Output the [X, Y] coordinate of the center of the cell containing the given text.  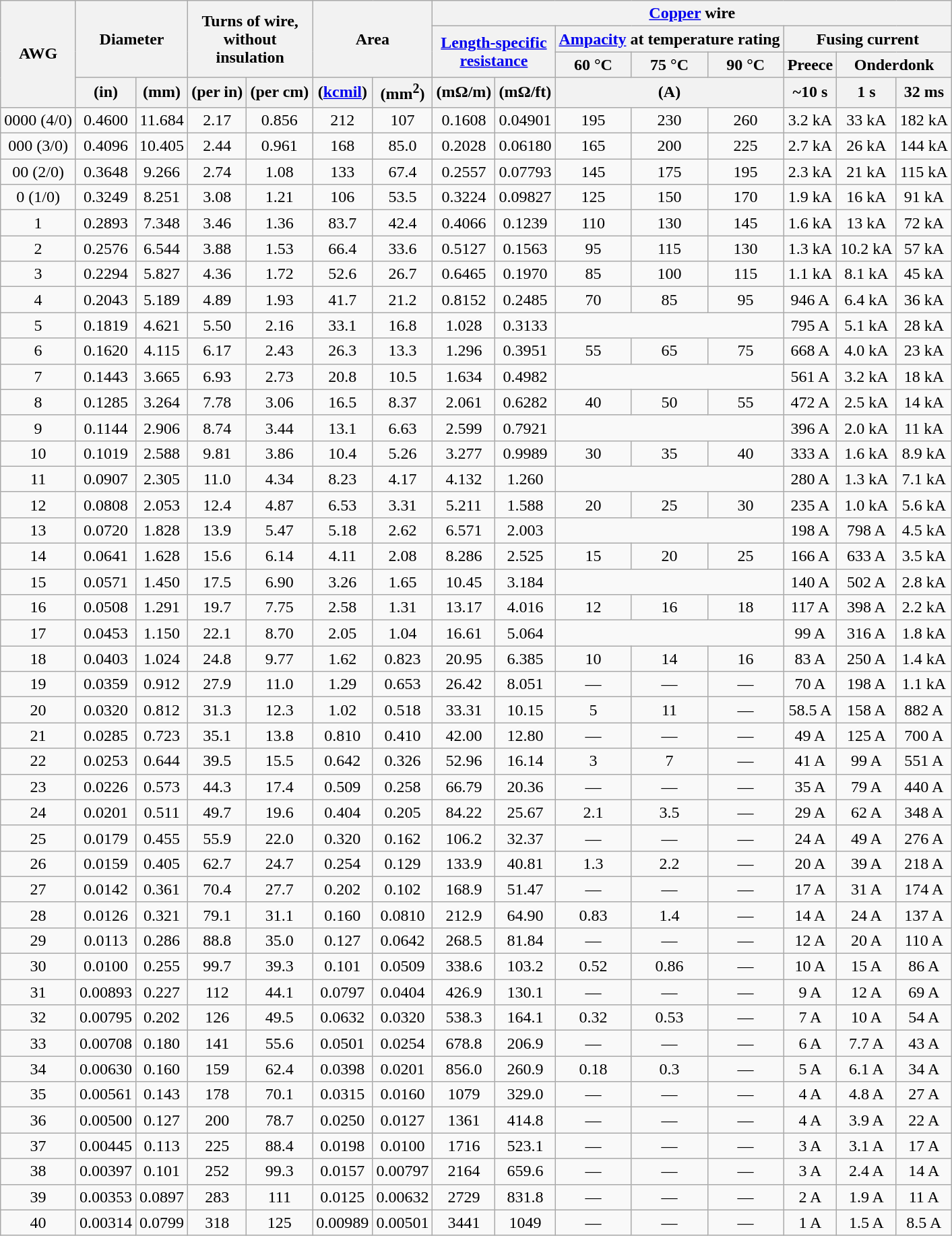
0.0254 [403, 1043]
26.3 [342, 351]
12.3 [280, 710]
0.0404 [403, 992]
2.061 [464, 402]
Turns of wire, without insulation [251, 39]
75 [745, 351]
7.75 [280, 608]
0.810 [342, 736]
2.0 kA [866, 428]
3.88 [217, 249]
0.0403 [105, 659]
5.50 [217, 325]
0.0253 [105, 761]
14 kA [924, 402]
0.06180 [526, 146]
2164 [464, 1171]
1.296 [464, 351]
2.16 [280, 325]
1.024 [162, 659]
150 [670, 197]
7.1 kA [924, 479]
3.5 [670, 812]
28 kA [924, 325]
276 A [924, 838]
0.00353 [105, 1197]
133.9 [464, 864]
67.4 [403, 172]
29 A [810, 812]
27.7 [280, 889]
79 A [866, 787]
283 [217, 1197]
1 A [810, 1223]
3441 [464, 1223]
35.0 [280, 940]
91 kA [924, 197]
45 kA [924, 274]
2.3 kA [810, 172]
43 A [924, 1043]
2.73 [280, 377]
70 [593, 300]
6.63 [403, 428]
8 [38, 402]
2.17 [217, 120]
42.00 [464, 736]
(in) [105, 93]
79.1 [217, 915]
0.644 [162, 761]
86 A [924, 967]
2 A [810, 1197]
110 [593, 223]
3.26 [342, 582]
20.95 [464, 659]
4.89 [217, 300]
0.04901 [526, 120]
0.0398 [342, 1069]
398 A [866, 608]
70 A [810, 684]
0.0907 [105, 479]
40.81 [526, 864]
0.143 [162, 1095]
1.65 [403, 582]
0.1285 [105, 402]
0.00561 [105, 1095]
1 s [866, 93]
1.9 A [866, 1197]
551 A [924, 761]
66.79 [464, 787]
0.286 [162, 940]
1.62 [342, 659]
35.1 [217, 736]
Copper wire [693, 13]
20.8 [342, 377]
165 [593, 146]
9.266 [162, 172]
168 [342, 146]
41.7 [342, 300]
472 A [810, 402]
1.21 [280, 197]
17.5 [217, 582]
0.961 [280, 146]
16.14 [526, 761]
52.96 [464, 761]
0.0127 [403, 1120]
0.0198 [342, 1146]
0.255 [162, 967]
6.571 [464, 530]
103.2 [526, 967]
10.15 [526, 710]
0.9989 [526, 453]
22.0 [280, 838]
4.87 [280, 505]
0.32 [593, 1018]
3.44 [280, 428]
2.305 [162, 479]
174 A [924, 889]
Preece [810, 65]
24.8 [217, 659]
0.227 [162, 992]
88.8 [217, 940]
60 °C [593, 65]
168.9 [464, 889]
164.1 [526, 1018]
0.1819 [105, 325]
170 [745, 197]
561 A [810, 377]
33.6 [403, 249]
0.410 [403, 736]
668 A [810, 351]
0.102 [403, 889]
0.320 [342, 838]
6.385 [526, 659]
235 A [810, 505]
22 [38, 761]
5.26 [403, 453]
0.7921 [526, 428]
1.53 [280, 249]
137 A [924, 915]
0.254 [342, 864]
90 °C [745, 65]
7.348 [162, 223]
0.0157 [342, 1171]
126 [217, 1018]
3.06 [280, 402]
1.04 [403, 633]
31.3 [217, 710]
1.260 [526, 479]
0.00797 [403, 1171]
0.2294 [105, 274]
38 [38, 1171]
12.80 [526, 736]
1.36 [280, 223]
0.1144 [105, 428]
2.62 [403, 530]
72 kA [924, 223]
23 kA [924, 351]
36 kA [924, 300]
0000 (4/0) [38, 120]
99.7 [217, 967]
~10 s [810, 93]
13.3 [403, 351]
26 kA [866, 146]
1049 [526, 1223]
85.0 [403, 146]
0.3224 [464, 197]
27 [38, 889]
15 A [866, 967]
0.326 [403, 761]
22.1 [217, 633]
1.588 [526, 505]
3.5 kA [924, 556]
0.1019 [105, 453]
34 [38, 1069]
44.1 [280, 992]
AWG [38, 54]
0.1620 [105, 351]
0.6465 [464, 274]
0.00500 [105, 1120]
141 [217, 1043]
100 [670, 274]
125 A [866, 736]
84.22 [464, 812]
0.1563 [526, 249]
396 A [810, 428]
0.00989 [342, 1223]
4.016 [526, 608]
8.1 kA [866, 274]
0.0797 [342, 992]
12.4 [217, 505]
11.684 [162, 120]
0.0509 [403, 967]
1.028 [464, 325]
62.7 [217, 864]
16.61 [464, 633]
13.9 [217, 530]
1.29 [342, 684]
4.0 kA [866, 351]
13.8 [280, 736]
0.86 [670, 967]
2729 [464, 1197]
1.8 kA [924, 633]
33 kA [866, 120]
0.3951 [526, 351]
10.4 [342, 453]
333 A [810, 453]
10.5 [403, 377]
3.1 A [866, 1146]
2.7 kA [810, 146]
0 (1/0) [38, 197]
0.2043 [105, 300]
39 A [866, 864]
440 A [924, 787]
Diameter [131, 39]
5.6 kA [924, 505]
8.286 [464, 556]
144 kA [924, 146]
62 A [866, 812]
0.180 [162, 1043]
831.8 [526, 1197]
17.4 [280, 787]
133 [342, 172]
0.2576 [105, 249]
206.9 [526, 1043]
(kcmil) [342, 93]
1.93 [280, 300]
49.5 [280, 1018]
54 A [924, 1018]
58.5 A [810, 710]
414.8 [526, 1120]
2.05 [342, 633]
0.823 [403, 659]
6.4 kA [866, 300]
178 [217, 1095]
6.544 [162, 249]
1.0 kA [866, 505]
2.599 [464, 428]
5.064 [526, 633]
13 kA [866, 223]
4.621 [162, 325]
27.9 [217, 684]
9 A [810, 992]
5.47 [280, 530]
83.7 [342, 223]
0.4600 [105, 120]
83 A [810, 659]
0.6282 [526, 402]
8.70 [280, 633]
5 A [810, 1069]
0.405 [162, 864]
3.264 [162, 402]
33.31 [464, 710]
856.0 [464, 1069]
158 A [866, 710]
33.1 [342, 325]
2.44 [217, 146]
0.3648 [105, 172]
66.4 [342, 249]
212.9 [464, 915]
39 [38, 1197]
1.291 [162, 608]
0.0179 [105, 838]
2.74 [217, 172]
0.856 [280, 120]
1.02 [342, 710]
5.1 kA [866, 325]
19.7 [217, 608]
2.43 [280, 351]
0.2557 [464, 172]
338.6 [464, 967]
1.634 [464, 377]
99.3 [280, 1171]
6 A [810, 1043]
Fusing current [868, 39]
0.321 [162, 915]
0.205 [403, 812]
0.0359 [105, 684]
70.1 [280, 1095]
5.827 [162, 274]
0.2028 [464, 146]
111 [280, 1197]
4.132 [464, 479]
36 [38, 1120]
21 [38, 736]
8.051 [526, 684]
Area [373, 39]
4.8 A [866, 1095]
0.07793 [526, 172]
0.3133 [526, 325]
19 [38, 684]
9.77 [280, 659]
18 kA [924, 377]
26.7 [403, 274]
32 ms [924, 93]
75 °C [670, 65]
1.628 [162, 556]
6.53 [342, 505]
252 [217, 1171]
1.9 kA [810, 197]
70.4 [217, 889]
7.7 A [866, 1043]
7.78 [217, 402]
4 [38, 300]
55.9 [217, 838]
3.46 [217, 223]
31 [38, 992]
678.8 [464, 1043]
11 kA [924, 428]
0.18 [593, 1069]
2.2 kA [924, 608]
0.0508 [105, 608]
0.00795 [105, 1018]
538.3 [464, 1018]
0.653 [403, 684]
34 A [924, 1069]
230 [670, 120]
0.8152 [464, 300]
2.2 [670, 864]
53.5 [403, 197]
8.251 [162, 197]
166 A [810, 556]
115 kA [924, 172]
0.361 [162, 889]
633 A [866, 556]
16 kA [866, 197]
0.0808 [105, 505]
0.812 [162, 710]
0.52 [593, 967]
0.4982 [526, 377]
50 [670, 402]
250 A [866, 659]
26 [38, 864]
1 [38, 223]
218 A [924, 864]
280 A [810, 479]
0.912 [162, 684]
42.4 [403, 223]
0.3249 [105, 197]
3.9 A [866, 1120]
37 [38, 1146]
130.1 [526, 992]
81.84 [526, 940]
0.00708 [105, 1043]
1.828 [162, 530]
24.7 [280, 864]
0.1608 [464, 120]
700 A [924, 736]
32 [38, 1018]
11 A [924, 1197]
6.93 [217, 377]
0.0126 [105, 915]
10.45 [464, 582]
0.0159 [105, 864]
2.1 [593, 812]
44.3 [217, 787]
25.67 [526, 812]
0.0453 [105, 633]
795 A [810, 325]
0.1970 [526, 274]
0.642 [342, 761]
0.509 [342, 787]
4.34 [280, 479]
19.6 [280, 812]
260.9 [526, 1069]
000 (3/0) [38, 146]
13.17 [464, 608]
8.74 [217, 428]
6.1 A [866, 1069]
5.18 [342, 530]
175 [670, 172]
0.455 [162, 838]
8.9 kA [924, 453]
1.150 [162, 633]
3.184 [526, 582]
0.00445 [105, 1146]
3.31 [403, 505]
107 [403, 120]
1.4 [670, 915]
16.5 [342, 402]
23 [38, 787]
0.129 [403, 864]
3.277 [464, 453]
0.0113 [105, 940]
426.9 [464, 992]
69 A [924, 992]
260 [745, 120]
0.2485 [526, 300]
2.906 [162, 428]
0.0799 [162, 1223]
0.0250 [342, 1120]
(mm) [162, 93]
4.115 [162, 351]
0.404 [342, 812]
212 [342, 120]
39.5 [217, 761]
110 A [924, 940]
1.4 kA [924, 659]
0.0142 [105, 889]
21 kA [866, 172]
00 (2/0) [38, 172]
0.0720 [105, 530]
33 [38, 1043]
1361 [464, 1120]
0.00397 [105, 1171]
4.17 [403, 479]
502 A [866, 582]
3.86 [280, 453]
106 [342, 197]
1716 [464, 1146]
0.0632 [342, 1018]
65 [670, 351]
0.0160 [403, 1095]
0.83 [593, 915]
10.2 kA [866, 249]
0.53 [670, 1018]
2.525 [526, 556]
0.0571 [105, 582]
0.0226 [105, 787]
0.0810 [403, 915]
6 [38, 351]
0.4066 [464, 223]
0.258 [403, 787]
22 A [924, 1120]
31 A [866, 889]
0.2893 [105, 223]
52.6 [342, 274]
0.1239 [526, 223]
5.189 [162, 300]
2.08 [403, 556]
6.14 [280, 556]
1.5 A [866, 1223]
9 [38, 428]
0.113 [162, 1146]
0.00893 [105, 992]
55.6 [280, 1043]
(mΩ/m) [464, 93]
659.6 [526, 1171]
78.7 [280, 1120]
2.053 [162, 505]
182 kA [924, 120]
8.37 [403, 402]
1.3 [593, 864]
316 A [866, 633]
5.211 [464, 505]
32.37 [526, 838]
318 [217, 1223]
6.90 [280, 582]
21.2 [403, 300]
(per in) [217, 93]
140 A [810, 582]
57 kA [924, 249]
13 [38, 530]
0.0642 [403, 940]
(per cm) [280, 93]
112 [217, 992]
39.3 [280, 967]
0.723 [162, 736]
0.0501 [342, 1043]
0.0641 [105, 556]
1.450 [162, 582]
1.72 [280, 274]
2.4 A [866, 1171]
20.36 [526, 787]
117 A [810, 608]
0.5127 [464, 249]
3.08 [217, 197]
1079 [464, 1095]
88.4 [280, 1146]
523.1 [526, 1146]
Length-specific resistance [494, 52]
1.08 [280, 172]
(mΩ/ft) [526, 93]
0.4096 [105, 146]
17 [38, 633]
2.58 [342, 608]
1.31 [403, 608]
Onderdonk [895, 65]
0.0315 [342, 1095]
159 [217, 1069]
24 [38, 812]
329.0 [526, 1095]
64.90 [526, 915]
0.518 [403, 710]
Ampacity at temperature rating [670, 39]
2.8 kA [924, 582]
946 A [810, 300]
798 A [866, 530]
4.36 [217, 274]
31.1 [280, 915]
29 [38, 940]
6.17 [217, 351]
41 A [810, 761]
0.0897 [162, 1197]
15.6 [217, 556]
106.2 [464, 838]
348 A [924, 812]
0.0285 [105, 736]
35 A [810, 787]
0.00630 [105, 1069]
4.11 [342, 556]
4.5 kA [924, 530]
0.00632 [403, 1197]
3.665 [162, 377]
8.23 [342, 479]
26.42 [464, 684]
0.0125 [342, 1197]
27 A [924, 1095]
0.3 [670, 1069]
0.00501 [403, 1223]
49.7 [217, 812]
9.81 [217, 453]
268.5 [464, 940]
10.405 [162, 146]
0.511 [162, 812]
(A) [670, 93]
16.8 [403, 325]
2 [38, 249]
15.5 [280, 761]
(mm2) [403, 93]
0.573 [162, 787]
13.1 [342, 428]
0.00314 [105, 1223]
7 A [810, 1018]
2.5 kA [866, 402]
2.003 [526, 530]
0.1443 [105, 377]
0.09827 [526, 197]
62.4 [280, 1069]
0.162 [403, 838]
2.588 [162, 453]
8.5 A [924, 1223]
51.47 [526, 889]
882 A [924, 710]
28 [38, 915]
